From the cell containing the given text, extract its center point as (X, Y) coordinate. 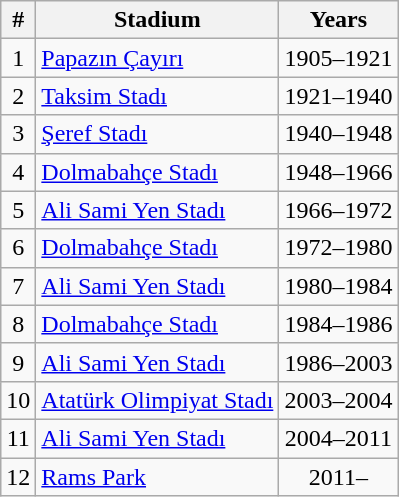
1 (18, 58)
1921–1940 (338, 96)
12 (18, 477)
7 (18, 286)
9 (18, 362)
1986–2003 (338, 362)
1966–1972 (338, 210)
2 (18, 96)
Atatürk Olimpiyat Stadı (158, 400)
1984–1986 (338, 324)
Years (338, 20)
4 (18, 172)
1940–1948 (338, 134)
6 (18, 248)
1972–1980 (338, 248)
5 (18, 210)
Şeref Stadı (158, 134)
2003–2004 (338, 400)
2011– (338, 477)
8 (18, 324)
Stadium (158, 20)
1980–1984 (338, 286)
1948–1966 (338, 172)
11 (18, 438)
1905–1921 (338, 58)
2004–2011 (338, 438)
3 (18, 134)
Rams Park (158, 477)
Papazın Çayırı (158, 58)
Taksim Stadı (158, 96)
# (18, 20)
10 (18, 400)
